Find where the given text appears and provide that cell's center as (x, y) coordinate. 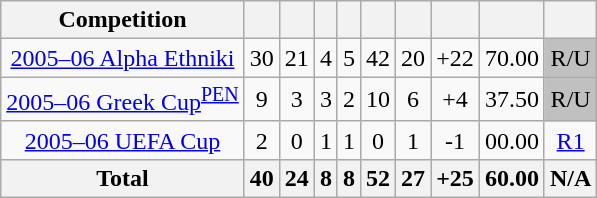
70.00 (512, 58)
42 (378, 58)
5 (348, 58)
R1 (570, 140)
2005–06 Greek CupPEN (122, 100)
N/A (570, 178)
37.50 (512, 100)
00.00 (512, 140)
60.00 (512, 178)
Total (122, 178)
+22 (456, 58)
24 (296, 178)
10 (378, 100)
+4 (456, 100)
52 (378, 178)
6 (414, 100)
2005–06 Alpha Ethniki (122, 58)
21 (296, 58)
2005–06 UEFA Cup (122, 140)
Competition (122, 20)
4 (326, 58)
9 (262, 100)
27 (414, 178)
20 (414, 58)
-1 (456, 140)
40 (262, 178)
+25 (456, 178)
30 (262, 58)
